Capture the cell that displays the provided text and extract its (x, y) central coordinate. 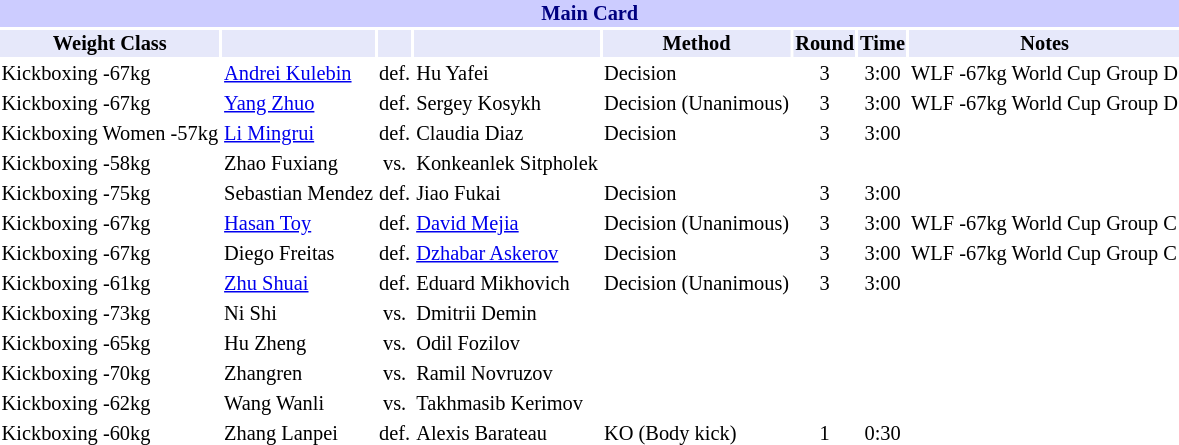
Hu Zheng (299, 344)
Hu Yafei (508, 74)
Zhu Shuai (299, 284)
Sergey Kosykh (508, 104)
Kickboxing -61kg (110, 284)
Li Mingrui (299, 134)
Method (696, 44)
Konkeanlek Sitpholek (508, 164)
Eduard Mikhovich (508, 284)
David Mejia (508, 224)
Claudia Diaz (508, 134)
Andrei Kulebin (299, 74)
Kickboxing -73kg (110, 314)
Wang Wanli (299, 404)
Zhangren (299, 374)
Dmitrii Demin (508, 314)
Ramil Novruzov (508, 374)
Kickboxing Women -57kg (110, 134)
Yang Zhuo (299, 104)
Zhao Fuxiang (299, 164)
Takhmasib Kerimov (508, 404)
Kickboxing -62kg (110, 404)
Kickboxing -58kg (110, 164)
Round (825, 44)
Kickboxing -65kg (110, 344)
Dzhabar Askerov (508, 254)
Ni Shi (299, 314)
Sebastian Mendez (299, 194)
Kickboxing -75kg (110, 194)
Odil Fozilov (508, 344)
Jiao Fukai (508, 194)
Kickboxing -70kg (110, 374)
Time (883, 44)
Hasan Toy (299, 224)
Weight Class (110, 44)
Diego Freitas (299, 254)
